Scan for the cell matching the given text and deliver its (X, Y) coordinate at center. 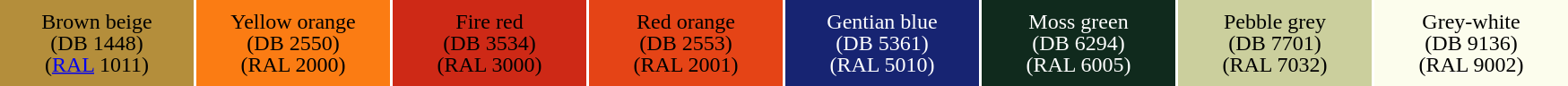
Moss green(DB 6294)(RAL 6005) (1079, 43)
Gentian blue(DB 5361)(RAL 5010) (882, 43)
Brown beige(DB 1448)(RAL 1011) (97, 43)
Red orange(DB 2553)(RAL 2001) (686, 43)
Pebble grey(DB 7701)(RAL 7032) (1275, 43)
Yellow orange(DB 2550)(RAL 2000) (293, 43)
Grey-white(DB 9136)(RAL 9002) (1471, 43)
Fire red(DB 3534)(RAL 3000) (489, 43)
